Pinpoint the cell where the given text exists, returning its (x, y) midpoint coordinate. 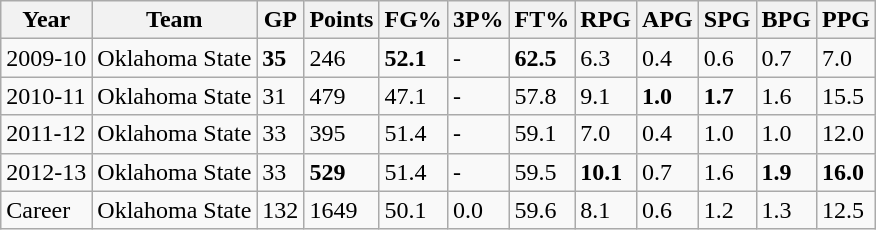
15.5 (846, 96)
GP (280, 20)
FT% (542, 20)
Team (174, 20)
59.6 (542, 210)
16.0 (846, 172)
12.0 (846, 134)
1.9 (786, 172)
APG (668, 20)
31 (280, 96)
6.3 (606, 58)
57.8 (542, 96)
SPG (727, 20)
0.0 (478, 210)
35 (280, 58)
50.1 (413, 210)
59.1 (542, 134)
3P% (478, 20)
52.1 (413, 58)
1.2 (727, 210)
Year (46, 20)
RPG (606, 20)
2010-11 (46, 96)
Career (46, 210)
9.1 (606, 96)
2009-10 (46, 58)
47.1 (413, 96)
2011-12 (46, 134)
Points (342, 20)
1.3 (786, 210)
59.5 (542, 172)
529 (342, 172)
PPG (846, 20)
132 (280, 210)
2012-13 (46, 172)
10.1 (606, 172)
246 (342, 58)
395 (342, 134)
BPG (786, 20)
FG% (413, 20)
62.5 (542, 58)
12.5 (846, 210)
1649 (342, 210)
1.7 (727, 96)
8.1 (606, 210)
479 (342, 96)
